Extract the (X, Y) coordinate from the center of the cell holding the provided text.  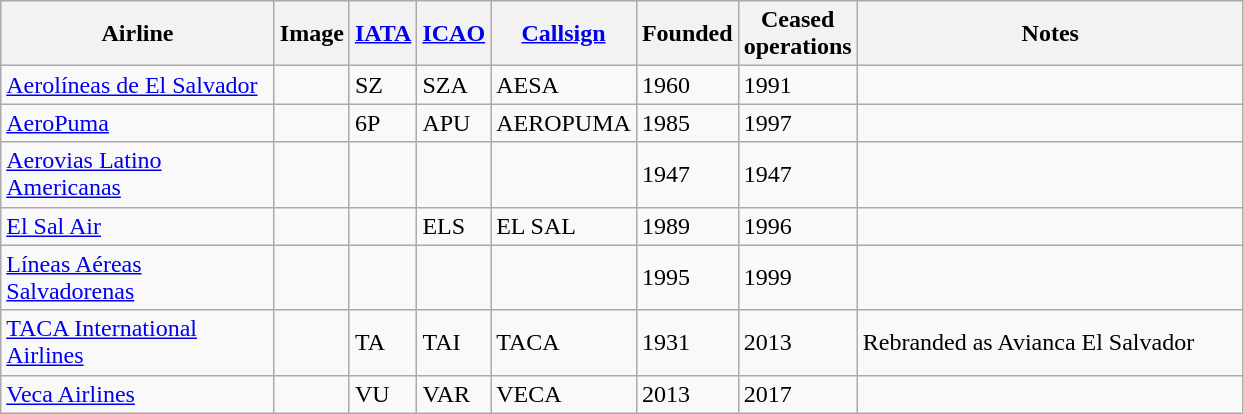
Líneas Aéreas Salvadorenas (138, 278)
Founded (687, 34)
AESA (564, 85)
1931 (687, 342)
EL SAL (564, 226)
1960 (687, 85)
1997 (798, 123)
TACA (564, 342)
1991 (798, 85)
2017 (798, 394)
Aerovias Latino Americanas (138, 174)
AEROPUMA (564, 123)
Veca Airlines (138, 394)
VU (383, 394)
Aerolíneas de El Salvador (138, 85)
ICAO (454, 34)
1999 (798, 278)
6P (383, 123)
SZ (383, 85)
Airline (138, 34)
1989 (687, 226)
1996 (798, 226)
VAR (454, 394)
APU (454, 123)
SZA (454, 85)
Callsign (564, 34)
ELS (454, 226)
AeroPuma (138, 123)
1995 (687, 278)
El Sal Air (138, 226)
TACA International Airlines (138, 342)
IATA (383, 34)
TA (383, 342)
VECA (564, 394)
Notes (1050, 34)
Ceasedoperations (798, 34)
TAI (454, 342)
Image (312, 34)
1985 (687, 123)
Rebranded as Avianca El Salvador (1050, 342)
